From the cell containing the given text, extract its center point as (x, y) coordinate. 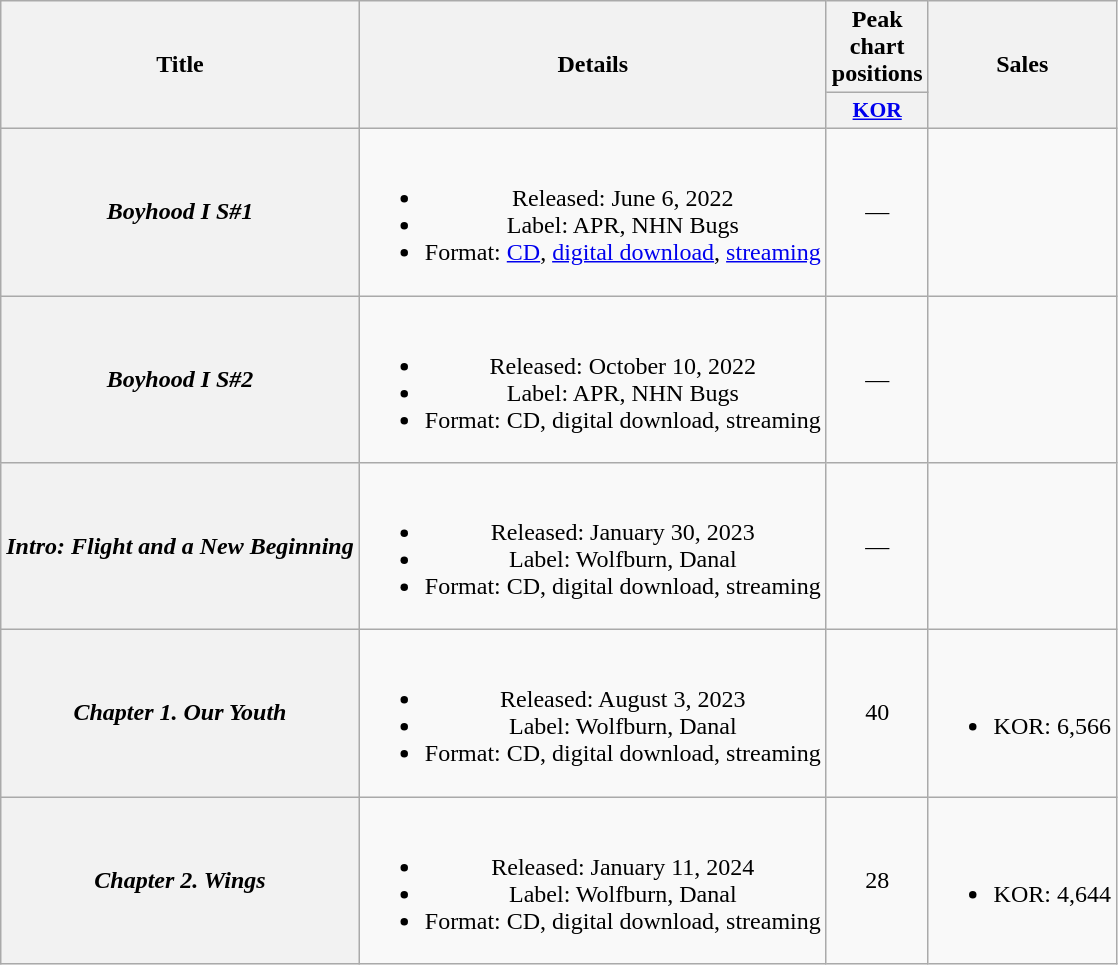
Peak chart positions (877, 47)
Released: June 6, 2022Label: APR, NHN BugsFormat: CD, digital download, streaming (592, 212)
KOR (877, 111)
Chapter 1. Our Youth (180, 714)
Sales (1022, 65)
40 (877, 714)
Released: August 3, 2023Label: Wolfburn, DanalFormat: CD, digital download, streaming (592, 714)
28 (877, 880)
Boyhood I S#1 (180, 212)
Chapter 2. Wings (180, 880)
KOR: 4,644 (1022, 880)
Intro: Flight and a New Beginning (180, 546)
Released: January 30, 2023Label: Wolfburn, DanalFormat: CD, digital download, streaming (592, 546)
KOR: 6,566 (1022, 714)
Details (592, 65)
Released: January 11, 2024Label: Wolfburn, DanalFormat: CD, digital download, streaming (592, 880)
Released: October 10, 2022Label: APR, NHN BugsFormat: CD, digital download, streaming (592, 380)
Boyhood I S#2 (180, 380)
Title (180, 65)
